Pinpoint the cell where the given text exists, returning its (X, Y) midpoint coordinate. 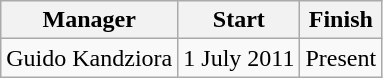
1 July 2011 (239, 58)
Manager (90, 20)
Finish (341, 20)
Present (341, 58)
Guido Kandziora (90, 58)
Start (239, 20)
